Scan for the cell matching the given text and deliver its (X, Y) coordinate at center. 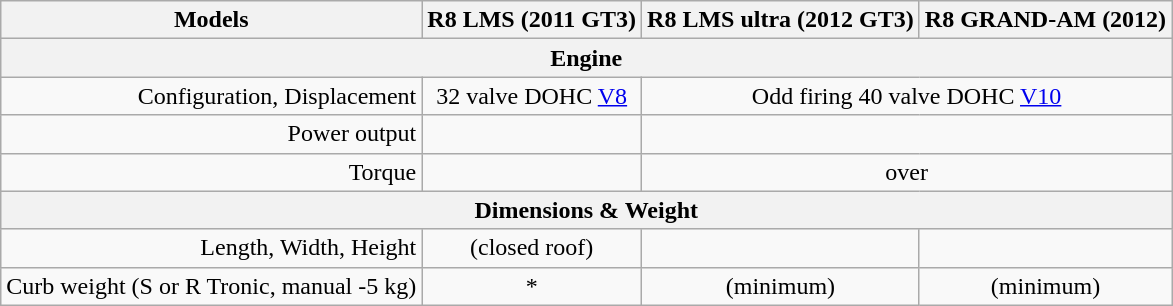
Models (212, 20)
(closed roof) (532, 248)
R8 LMS (2011 GT3) (532, 20)
over (907, 172)
32 valve DOHC V8 (532, 96)
R8 LMS ultra (2012 GT3) (781, 20)
Dimensions & Weight (586, 210)
Curb weight (S or R Tronic, manual -5 kg) (212, 286)
Odd firing 40 valve DOHC V10 (907, 96)
Power output (212, 134)
Configuration, Displacement (212, 96)
Engine (586, 58)
Torque (212, 172)
* (532, 286)
R8 GRAND-AM (2012) (1045, 20)
Length, Width, Height (212, 248)
